Provide the (X, Y) coordinate of the cell's center where the given text is located.  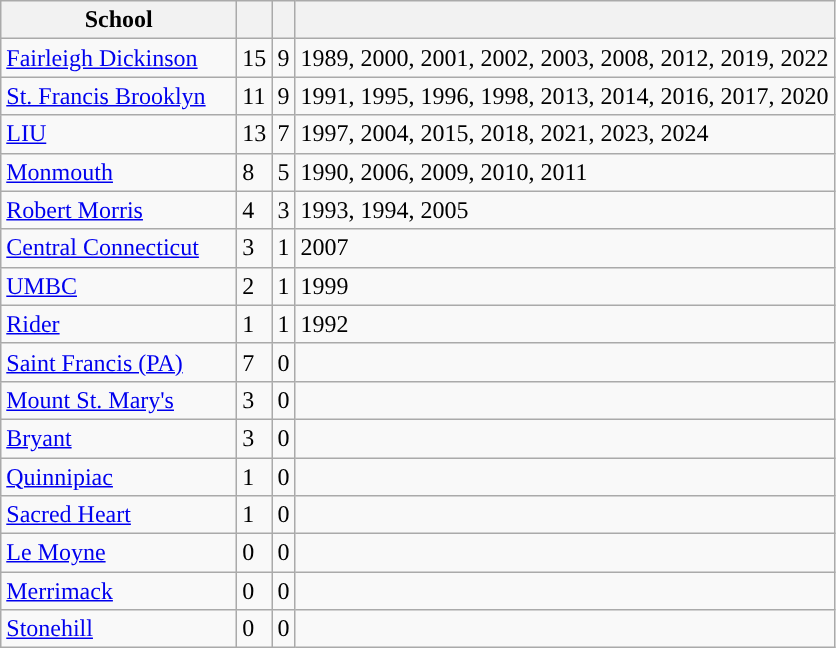
Central Connecticut (119, 248)
St. Francis Brooklyn (119, 96)
13 (254, 134)
1999 (564, 286)
1991, 1995, 1996, 1998, 2013, 2014, 2016, 2017, 2020 (564, 96)
1992 (564, 324)
LIU (119, 134)
5 (284, 172)
Stonehill (119, 629)
1990, 2006, 2009, 2010, 2011 (564, 172)
1989, 2000, 2001, 2002, 2003, 2008, 2012, 2019, 2022 (564, 58)
1993, 1994, 2005 (564, 210)
Sacred Heart (119, 515)
Bryant (119, 438)
2007 (564, 248)
Fairleigh Dickinson (119, 58)
UMBC (119, 286)
Saint Francis (PA) (119, 362)
8 (254, 172)
Robert Morris (119, 210)
11 (254, 96)
Quinnipiac (119, 477)
Le Moyne (119, 553)
Rider (119, 324)
1997, 2004, 2015, 2018, 2021, 2023, 2024 (564, 134)
Monmouth (119, 172)
School (119, 20)
4 (254, 210)
15 (254, 58)
Mount St. Mary's (119, 400)
2 (254, 286)
Merrimack (119, 591)
